Return (X, Y) of the center of cell containing provided text 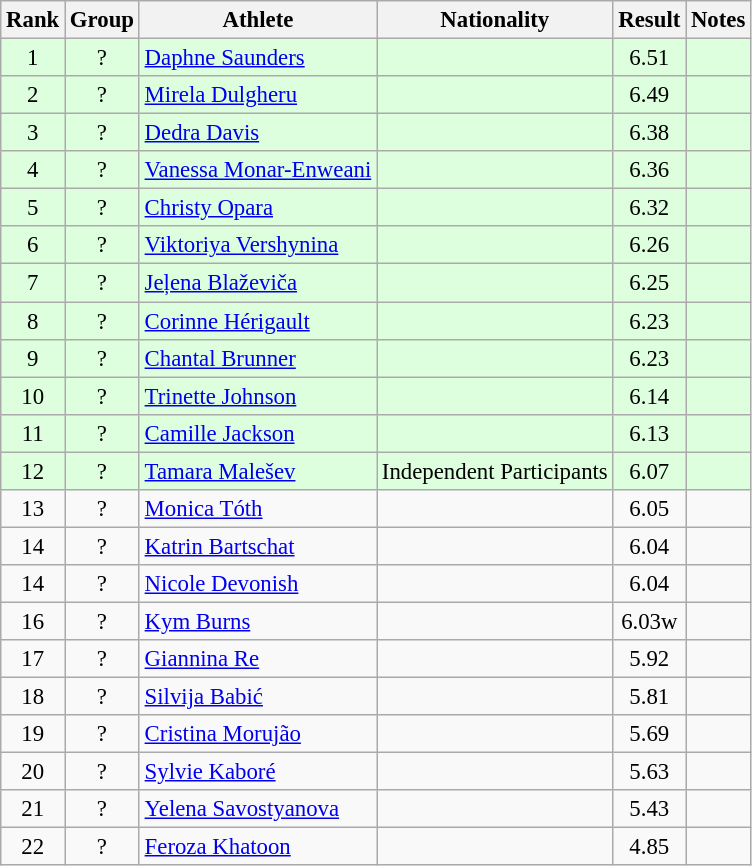
6.05 (650, 509)
Chantal Brunner (258, 358)
6.26 (650, 245)
13 (33, 509)
10 (33, 396)
Camille Jackson (258, 433)
5.69 (650, 734)
6.13 (650, 433)
Corinne Hérigault (258, 321)
3 (33, 133)
Result (650, 20)
Vanessa Monar-Enweani (258, 170)
8 (33, 321)
Cristina Morujão (258, 734)
5.63 (650, 772)
Athlete (258, 20)
Yelena Savostyanova (258, 809)
Rank (33, 20)
6.03w (650, 621)
1 (33, 58)
Katrin Bartschat (258, 546)
Silvija Babić (258, 697)
6.36 (650, 170)
Tamara Malešev (258, 471)
2 (33, 95)
6.51 (650, 58)
16 (33, 621)
Notes (718, 20)
11 (33, 433)
5.92 (650, 659)
Mirela Dulgheru (258, 95)
20 (33, 772)
Trinette Johnson (258, 396)
Independent Participants (495, 471)
19 (33, 734)
Christy Opara (258, 208)
6.14 (650, 396)
4 (33, 170)
Nicole Devonish (258, 584)
4.85 (650, 847)
Group (102, 20)
5 (33, 208)
6.32 (650, 208)
Kym Burns (258, 621)
18 (33, 697)
Viktoriya Vershynina (258, 245)
Jeļena Blaževiča (258, 283)
Feroza Khatoon (258, 847)
9 (33, 358)
Monica Tóth (258, 509)
12 (33, 471)
22 (33, 847)
Giannina Re (258, 659)
7 (33, 283)
21 (33, 809)
6.25 (650, 283)
5.43 (650, 809)
6.07 (650, 471)
6 (33, 245)
6.38 (650, 133)
6.49 (650, 95)
Daphne Saunders (258, 58)
5.81 (650, 697)
Sylvie Kaboré (258, 772)
Dedra Davis (258, 133)
Nationality (495, 20)
17 (33, 659)
